Pinpoint the cell where the given text exists, returning its (x, y) midpoint coordinate. 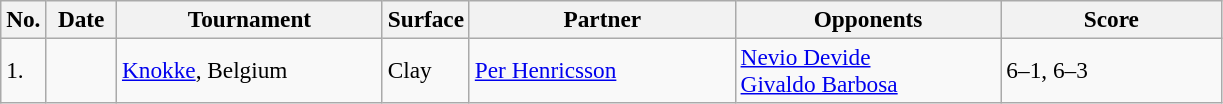
Partner (602, 19)
1. (24, 70)
Clay (426, 70)
Tournament (250, 19)
Date (82, 19)
Score (1112, 19)
Knokke, Belgium (250, 70)
No. (24, 19)
6–1, 6–3 (1112, 70)
Surface (426, 19)
Per Henricsson (602, 70)
Nevio Devide Givaldo Barbosa (868, 70)
Opponents (868, 19)
